Search for the cell housing the specified text and yield its (x, y) center coordinate. 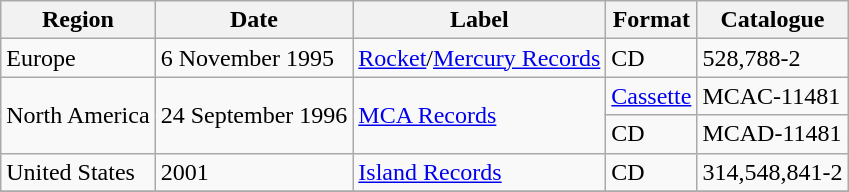
MCAC-11481 (772, 96)
314,548,841-2 (772, 172)
MCA Records (480, 115)
Label (480, 20)
Island Records (480, 172)
United States (78, 172)
528,788-2 (772, 58)
Catalogue (772, 20)
Date (254, 20)
Europe (78, 58)
6 November 1995 (254, 58)
Cassette (652, 96)
MCAD-11481 (772, 134)
North America (78, 115)
Region (78, 20)
Rocket/Mercury Records (480, 58)
Format (652, 20)
24 September 1996 (254, 115)
2001 (254, 172)
